Return [X, Y] of the center of cell containing provided text 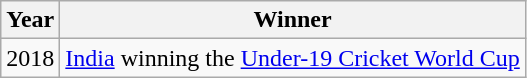
India winning the Under-19 Cricket World Cup [292, 58]
2018 [30, 58]
Winner [292, 20]
Year [30, 20]
